Capture the cell that displays the provided text and extract its [X, Y] central coordinate. 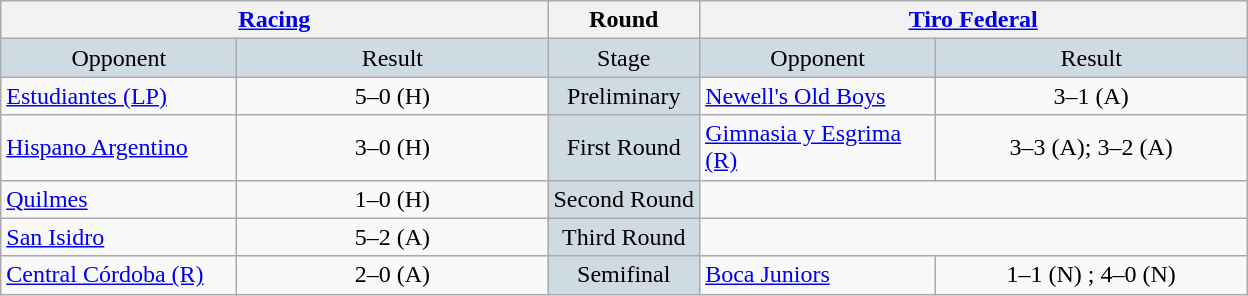
Estudiantes (LP) [119, 96]
3–3 (A); 3–2 (A) [1092, 148]
5–0 (H) [392, 96]
San Isidro [119, 237]
Boca Juniors [818, 275]
3–1 (A) [1092, 96]
Newell's Old Boys [818, 96]
Stage [624, 58]
Gimnasia y Esgrima (R) [818, 148]
Hispano Argentino [119, 148]
Third Round [624, 237]
Quilmes [119, 199]
3–0 (H) [392, 148]
Second Round [624, 199]
1–1 (N) ; 4–0 (N) [1092, 275]
First Round [624, 148]
2–0 (A) [392, 275]
Central Córdoba (R) [119, 275]
5–2 (A) [392, 237]
Round [624, 20]
Tiro Federal [974, 20]
Semifinal [624, 275]
1–0 (H) [392, 199]
Preliminary [624, 96]
Racing [274, 20]
